From the cell containing the given text, extract its center point as [X, Y] coordinate. 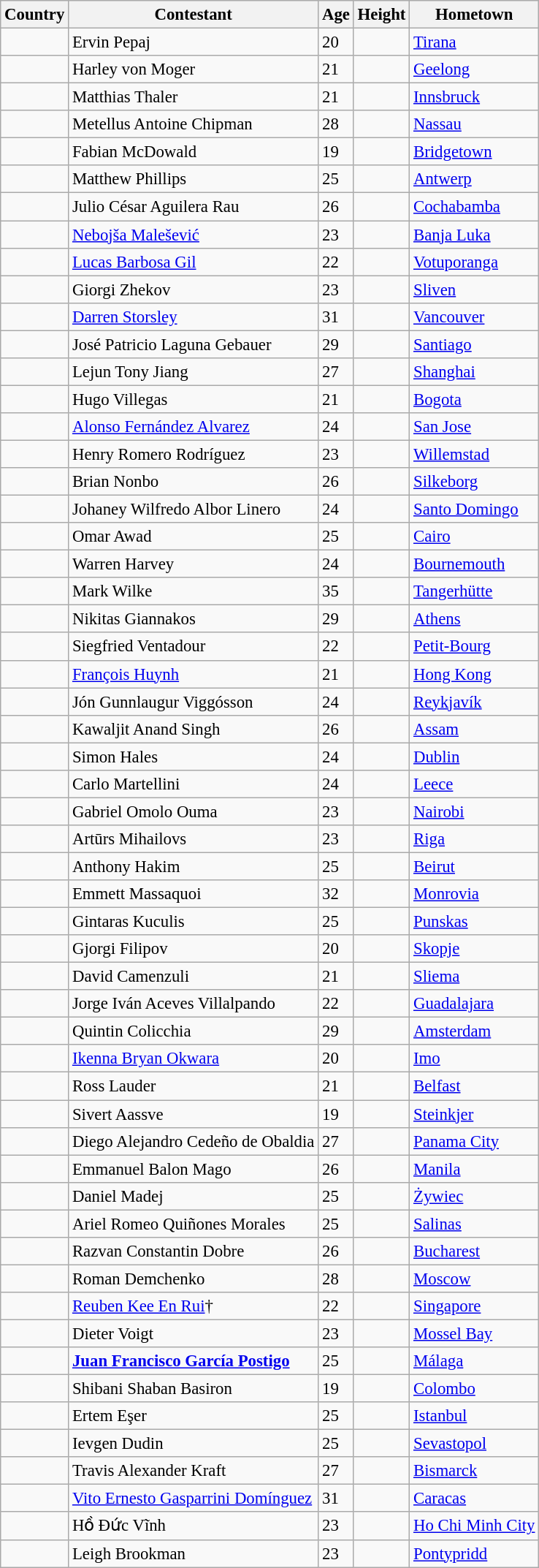
Dublin [475, 757]
Punskas [475, 922]
35 [336, 591]
Ertem Eşer [194, 1416]
Tangerhütte [475, 591]
Ariel Romeo Quiñones Morales [194, 1224]
Votuporanga [475, 262]
Innsbruck [475, 97]
Jorge Iván Aceves Villalpando [194, 1004]
Manila [475, 1169]
Monrovia [475, 894]
Anthony Hakim [194, 866]
Geelong [475, 69]
Gabriel Omolo Ouma [194, 811]
Antwerp [475, 179]
Diego Alejandro Cedeño de Obaldia [194, 1141]
Jón Gunnlaugur Viggósson [194, 702]
Nebojša Malešević [194, 235]
Sivert Aassve [194, 1114]
Steinkjer [475, 1114]
Emmanuel Balon Mago [194, 1169]
Santiago [475, 344]
Simon Hales [194, 757]
Hồ Đức Vĩnh [194, 1526]
Colombo [475, 1389]
Travis Alexander Kraft [194, 1471]
Ho Chi Minh City [475, 1526]
Bogota [475, 399]
Matthew Phillips [194, 179]
Singapore [475, 1306]
Panama City [475, 1141]
Willemstad [475, 454]
Daniel Madej [194, 1196]
Carlo Martellini [194, 784]
Vancouver [475, 317]
Bridgetown [475, 152]
Razvan Constantin Dobre [194, 1251]
Roman Demchenko [194, 1279]
Sliema [475, 977]
José Patricio Laguna Gebauer [194, 344]
Żywiec [475, 1196]
Shibani Shaban Basiron [194, 1389]
Hugo Villegas [194, 399]
Brian Nonbo [194, 482]
Riga [475, 839]
Bournemouth [475, 564]
Ikenna Bryan Okwara [194, 1059]
Moscow [475, 1279]
Mossel Bay [475, 1333]
Johaney Wilfredo Albor Linero [194, 510]
Reuben Kee En Rui† [194, 1306]
Hong Kong [475, 674]
Emmett Massaquoi [194, 894]
Vito Ernesto Gasparrini Domínguez [194, 1499]
Quintin Colicchia [194, 1031]
Country [35, 15]
Petit-Bourg [475, 647]
Artūrs Mihailovs [194, 839]
Istanbul [475, 1416]
François Huynh [194, 674]
Sevastopol [475, 1444]
Fabian McDowald [194, 152]
Leece [475, 784]
Beirut [475, 866]
Tirana [475, 42]
Warren Harvey [194, 564]
Giorgi Zhekov [194, 289]
Metellus Antoine Chipman [194, 124]
Nairobi [475, 811]
Ross Lauder [194, 1086]
Siegfried Ventadour [194, 647]
Imo [475, 1059]
Gintaras Kuculis [194, 922]
Athens [475, 619]
Málaga [475, 1361]
Nassau [475, 124]
Bucharest [475, 1251]
Cochabamba [475, 207]
Gjorgi Filipov [194, 949]
Banja Luka [475, 235]
Skopje [475, 949]
Height [381, 15]
Harley von Moger [194, 69]
Nikitas Giannakos [194, 619]
Santo Domingo [475, 510]
Belfast [475, 1086]
32 [336, 894]
Matthias Thaler [194, 97]
Assam [475, 729]
Julio César Aguilera Rau [194, 207]
Leigh Brookman [194, 1553]
Salinas [475, 1224]
San Jose [475, 427]
Hometown [475, 15]
Guadalajara [475, 1004]
Mark Wilke [194, 591]
David Camenzuli [194, 977]
Contestant [194, 15]
Age [336, 15]
Ievgen Dudin [194, 1444]
Juan Francisco García Postigo [194, 1361]
Cairo [475, 537]
Lejun Tony Jiang [194, 372]
Dieter Voigt [194, 1333]
Henry Romero Rodríguez [194, 454]
Ervin Pepaj [194, 42]
Lucas Barbosa Gil [194, 262]
Kawaljit Anand Singh [194, 729]
Sliven [475, 289]
Bismarck [475, 1471]
Silkeborg [475, 482]
Darren Storsley [194, 317]
Pontypridd [475, 1553]
Amsterdam [475, 1031]
Alonso Fernández Alvarez [194, 427]
Shanghai [475, 372]
Caracas [475, 1499]
Omar Awad [194, 537]
Reykjavík [475, 702]
